Pinpoint the cell where the given text exists, returning its [X, Y] midpoint coordinate. 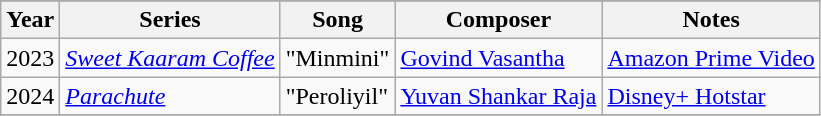
Yuvan Shankar Raja [498, 96]
Govind Vasantha [498, 58]
Notes [711, 20]
Parachute [170, 96]
Disney+ Hotstar [711, 96]
"Peroliyil" [338, 96]
Series [170, 20]
Composer [498, 20]
Amazon Prime Video [711, 58]
Song [338, 20]
"Minmini" [338, 58]
2023 [30, 58]
Year [30, 20]
Sweet Kaaram Coffee [170, 58]
2024 [30, 96]
